Capture the cell that displays the provided text and extract its (x, y) central coordinate. 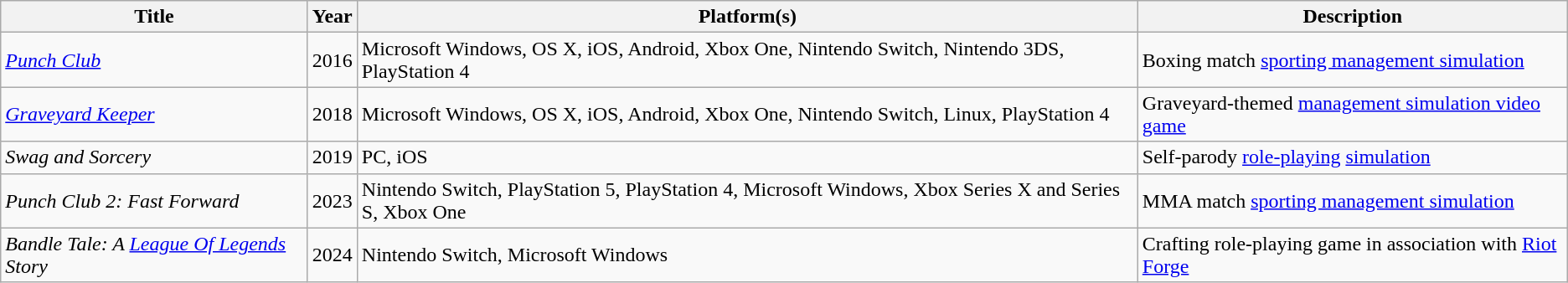
Crafting role-playing game in association with Riot Forge (1352, 255)
Boxing match sporting management simulation (1352, 60)
Self-parody role-playing simulation (1352, 157)
Platform(s) (747, 17)
Graveyard-themed management simulation video game (1352, 114)
Year (332, 17)
Punch Club 2: Fast Forward (154, 201)
Graveyard Keeper (154, 114)
2018 (332, 114)
Microsoft Windows, OS X, iOS, Android, Xbox One, Nintendo Switch, Nintendo 3DS, PlayStation 4 (747, 60)
Microsoft Windows, OS X, iOS, Android, Xbox One, Nintendo Switch, Linux, PlayStation 4 (747, 114)
Bandle Tale: A League Of Legends Story (154, 255)
Title (154, 17)
Nintendo Switch, PlayStation 5, PlayStation 4, Microsoft Windows, Xbox Series X and Series S, Xbox One (747, 201)
2019 (332, 157)
2023 (332, 201)
Nintendo Switch, Microsoft Windows (747, 255)
2016 (332, 60)
Description (1352, 17)
2024 (332, 255)
PC, iOS (747, 157)
Punch Club (154, 60)
Swag and Sorcery (154, 157)
MMA match sporting management simulation (1352, 201)
